Determine the [x, y] coordinate at the center of the cell enclosing the given text.  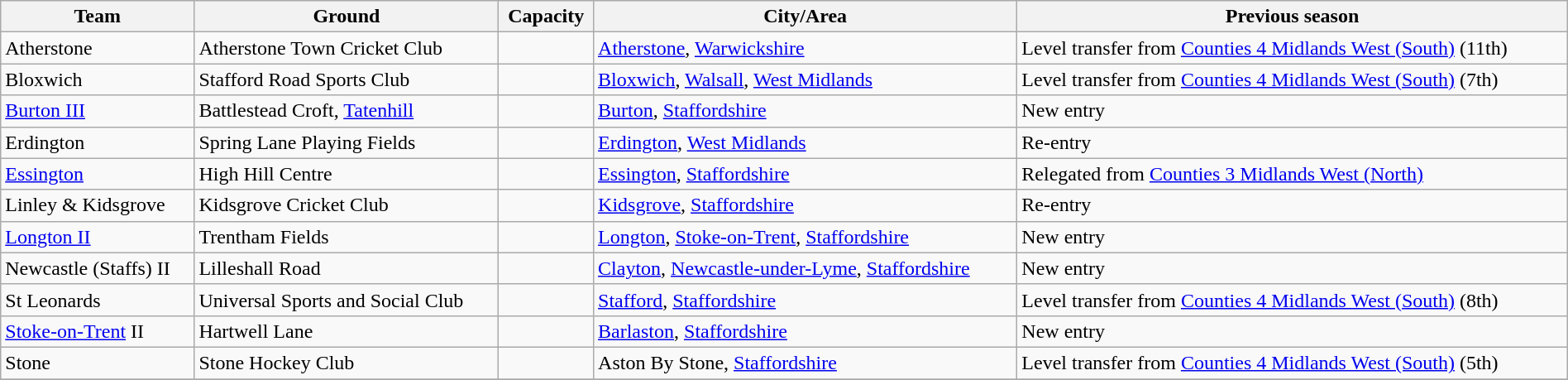
Lilleshall Road [347, 268]
Stafford Road Sports Club [347, 79]
Atherstone [98, 48]
Trentham Fields [347, 237]
Level transfer from Counties 4 Midlands West (South) (11th) [1292, 48]
Capacity [546, 17]
Ground [347, 17]
Previous season [1292, 17]
Clayton, Newcastle-under-Lyme, Staffordshire [806, 268]
Stoke-on-Trent II [98, 331]
Aston By Stone, Staffordshire [806, 363]
Kidsgrove, Staffordshire [806, 205]
Universal Sports and Social Club [347, 300]
Essington [98, 174]
Atherstone, Warwickshire [806, 48]
Linley & Kidsgrove [98, 205]
Atherstone Town Cricket Club [347, 48]
Stone Hockey Club [347, 363]
Relegated from Counties 3 Midlands West (North) [1292, 174]
Stone [98, 363]
Burton, Staffordshire [806, 111]
Burton III [98, 111]
Stafford, Staffordshire [806, 300]
Bloxwich [98, 79]
Newcastle (Staffs) II [98, 268]
St Leonards [98, 300]
Team [98, 17]
Longton, Stoke-on-Trent, Staffordshire [806, 237]
Essington, Staffordshire [806, 174]
Bloxwich, Walsall, West Midlands [806, 79]
Level transfer from Counties 4 Midlands West (South) (8th) [1292, 300]
Longton II [98, 237]
City/Area [806, 17]
Battlestead Croft, Tatenhill [347, 111]
Kidsgrove Cricket Club [347, 205]
Erdington, West Midlands [806, 142]
Barlaston, Staffordshire [806, 331]
Erdington [98, 142]
Hartwell Lane [347, 331]
Level transfer from Counties 4 Midlands West (South) (7th) [1292, 79]
Level transfer from Counties 4 Midlands West (South) (5th) [1292, 363]
High Hill Centre [347, 174]
Spring Lane Playing Fields [347, 142]
